Search for the cell housing the specified text and yield its [x, y] center coordinate. 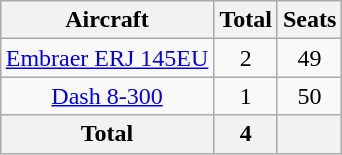
Dash 8-300 [107, 96]
1 [246, 96]
4 [246, 134]
2 [246, 58]
49 [309, 58]
Aircraft [107, 20]
Embraer ERJ 145EU [107, 58]
50 [309, 96]
Seats [309, 20]
